Determine the [x, y] coordinate at the center of the cell enclosing the given text.  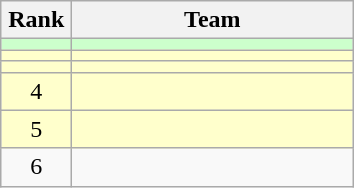
5 [36, 129]
6 [36, 167]
Team [212, 20]
4 [36, 91]
Rank [36, 20]
